Determine the [X, Y] coordinate at the center of the cell enclosing the given text.  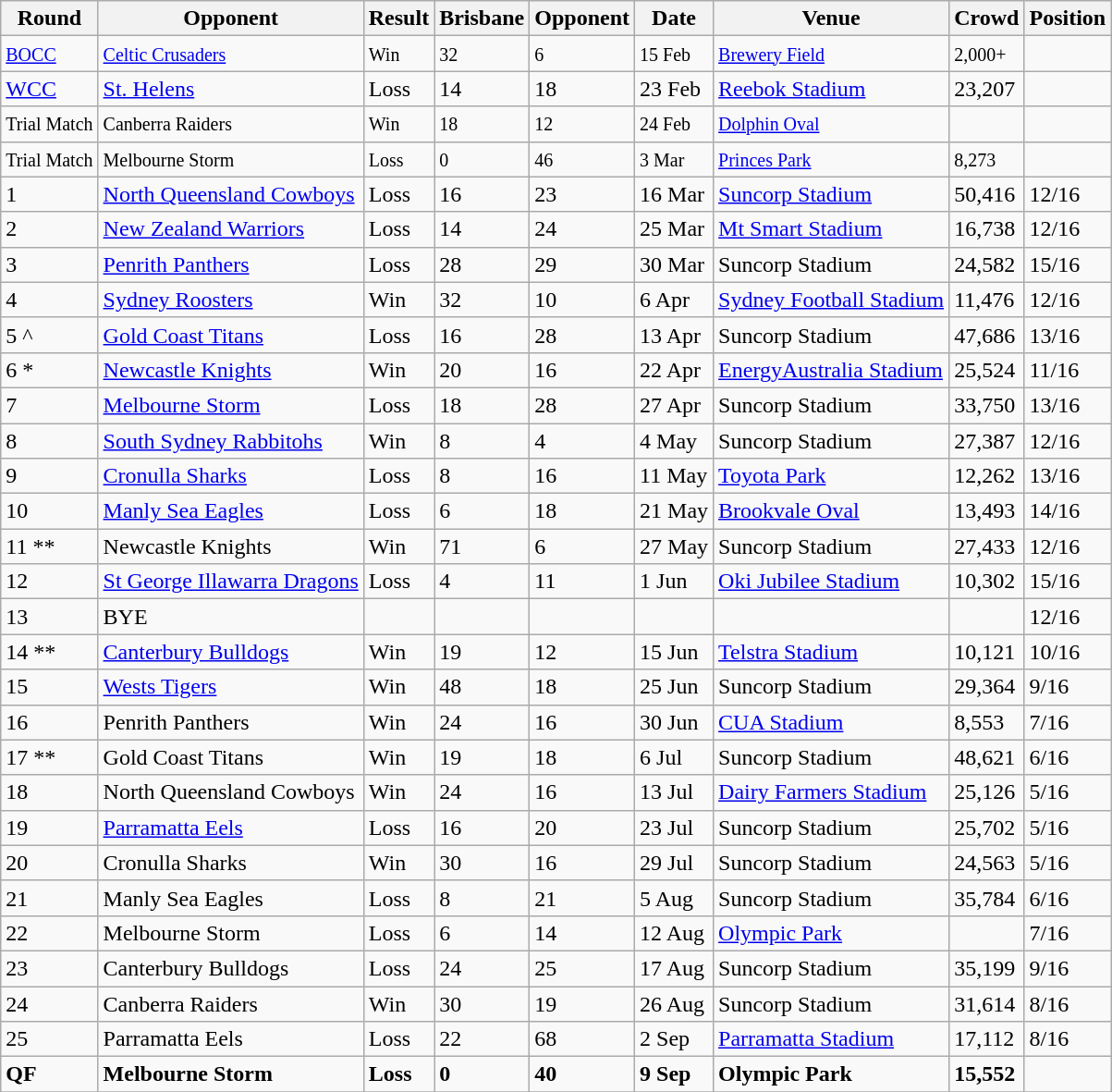
7 [50, 405]
Princes Park [832, 159]
25 Mar [675, 229]
12,262 [987, 476]
13 Apr [675, 335]
BYE [231, 617]
11/16 [1068, 370]
30 Jun [675, 722]
17 Aug [675, 968]
6 Jul [675, 757]
Wests Tigers [231, 687]
11 [582, 582]
4 May [675, 441]
1 [50, 194]
South Sydney Rabbitohs [231, 441]
Crowd [987, 18]
Brookvale Oval [832, 511]
2 Sep [675, 1039]
11 May [675, 476]
15 Jun [675, 652]
Brewery Field [832, 54]
5 ^ [50, 335]
6 * [50, 370]
10,302 [987, 582]
16,738 [987, 229]
CUA Stadium [832, 722]
29 [582, 264]
Date [675, 18]
EnergyAustralia Stadium [832, 370]
Reebok Stadium [832, 89]
14 ** [50, 652]
11 ** [50, 546]
48 [483, 687]
40 [582, 1074]
St George Illawarra Dragons [231, 582]
27 May [675, 546]
Dolphin Oval [832, 124]
33,750 [987, 405]
Sydney Football Stadium [832, 300]
29,364 [987, 687]
50,416 [987, 194]
15 [50, 687]
New Zealand Warriors [231, 229]
25,702 [987, 828]
5 Aug [675, 898]
13 [50, 617]
17,112 [987, 1039]
15 Feb [675, 54]
11,476 [987, 300]
14/16 [1068, 511]
Parramatta Stadium [832, 1039]
Brisbane [483, 18]
2 [50, 229]
Round [50, 18]
17 ** [50, 757]
10/16 [1068, 652]
Venue [832, 18]
Position [1068, 18]
13 Jul [675, 792]
27,387 [987, 441]
26 Aug [675, 1003]
QF [50, 1074]
2,000+ [987, 54]
71 [483, 546]
47,686 [987, 335]
16 Mar [675, 194]
BOCC [50, 54]
WCC [50, 89]
9 [50, 476]
3 [50, 264]
Oki Jubilee Stadium [832, 582]
25,126 [987, 792]
8,273 [987, 159]
29 Jul [675, 863]
10,121 [987, 652]
25,524 [987, 370]
30 Mar [675, 264]
27,433 [987, 546]
12 Aug [675, 933]
21 May [675, 511]
22 Apr [675, 370]
9 Sep [675, 1074]
48,621 [987, 757]
23 Feb [675, 89]
1 Jun [675, 582]
3 Mar [675, 159]
8,553 [987, 722]
Mt Smart Stadium [832, 229]
68 [582, 1039]
27 Apr [675, 405]
24,582 [987, 264]
Toyota Park [832, 476]
31,614 [987, 1003]
Sydney Roosters [231, 300]
35,784 [987, 898]
St. Helens [231, 89]
24,563 [987, 863]
Result [398, 18]
Dairy Farmers Stadium [832, 792]
15,552 [987, 1074]
24 Feb [675, 124]
6 Apr [675, 300]
13,493 [987, 511]
23 Jul [675, 828]
23,207 [987, 89]
25 Jun [675, 687]
Telstra Stadium [832, 652]
Celtic Crusaders [231, 54]
35,199 [987, 968]
46 [582, 159]
